Output the (x, y) coordinate of the center of the cell containing the given text.  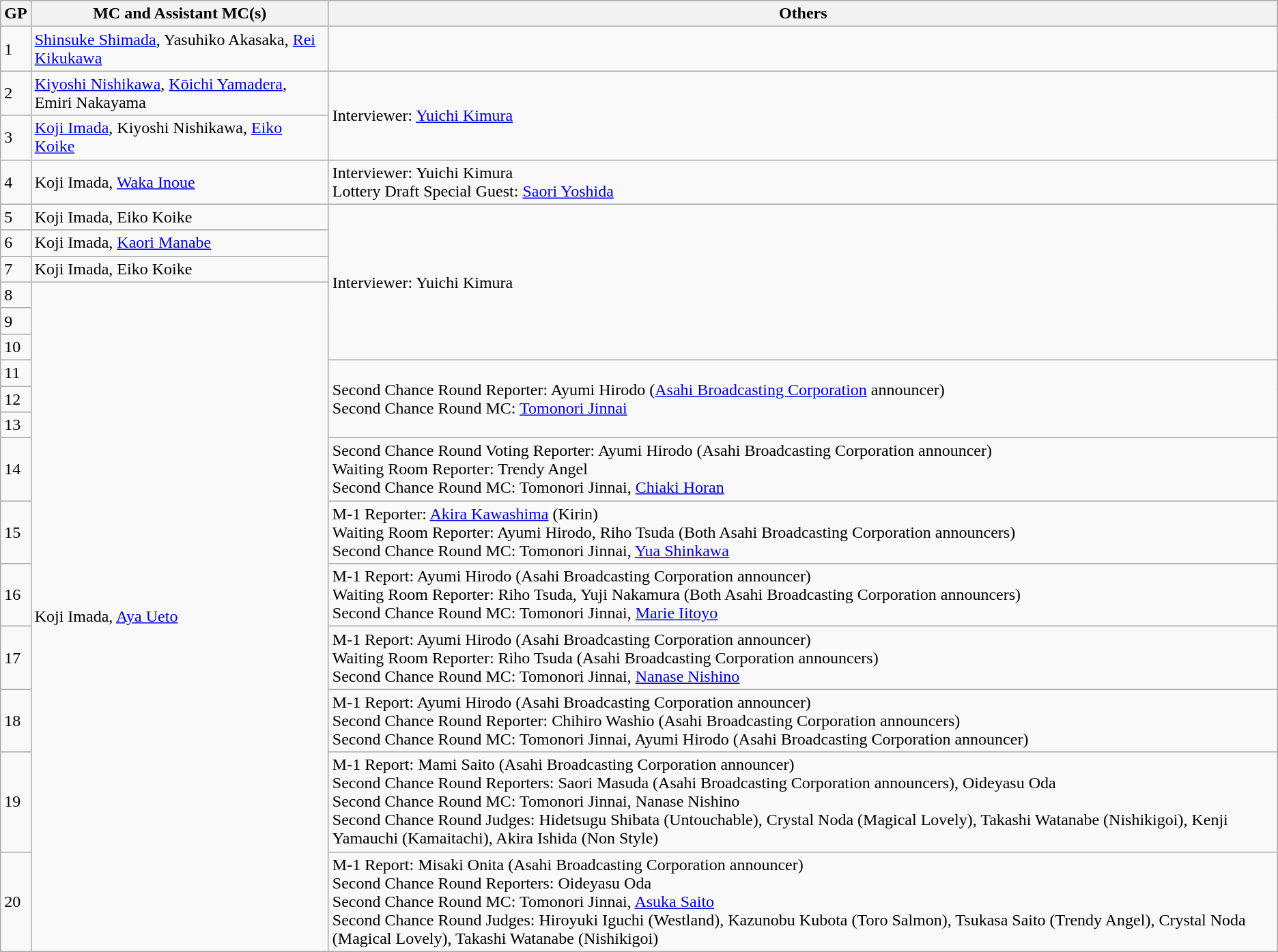
7 (16, 269)
18 (16, 721)
Others (803, 14)
3 (16, 138)
Koji Imada, Kaori Manabe (180, 243)
Kiyoshi Nishikawa, Kōichi Yamadera, Emiri Nakayama (180, 93)
8 (16, 295)
MC and Assistant MC(s) (180, 14)
6 (16, 243)
19 (16, 802)
5 (16, 217)
GP (16, 14)
4 (16, 182)
16 (16, 595)
11 (16, 373)
1 (16, 49)
14 (16, 470)
Shinsuke Shimada, Yasuhiko Akasaka, Rei Kikukawa (180, 49)
Koji Imada, Kiyoshi Nishikawa, Eiko Koike (180, 138)
2 (16, 93)
10 (16, 347)
Koji Imada, Aya Ueto (180, 617)
15 (16, 532)
9 (16, 321)
Second Chance Round Reporter: Ayumi Hirodo (Asahi Broadcasting Corporation announcer)Second Chance Round MC: Tomonori Jinnai (803, 399)
12 (16, 399)
Interviewer: Yuichi KimuraLottery Draft Special Guest: Saori Yoshida (803, 182)
Koji Imada, Waka Inoue (180, 182)
20 (16, 901)
17 (16, 658)
13 (16, 425)
